Return the [x, y] coordinate for the center point of the cell that contains the specified text.  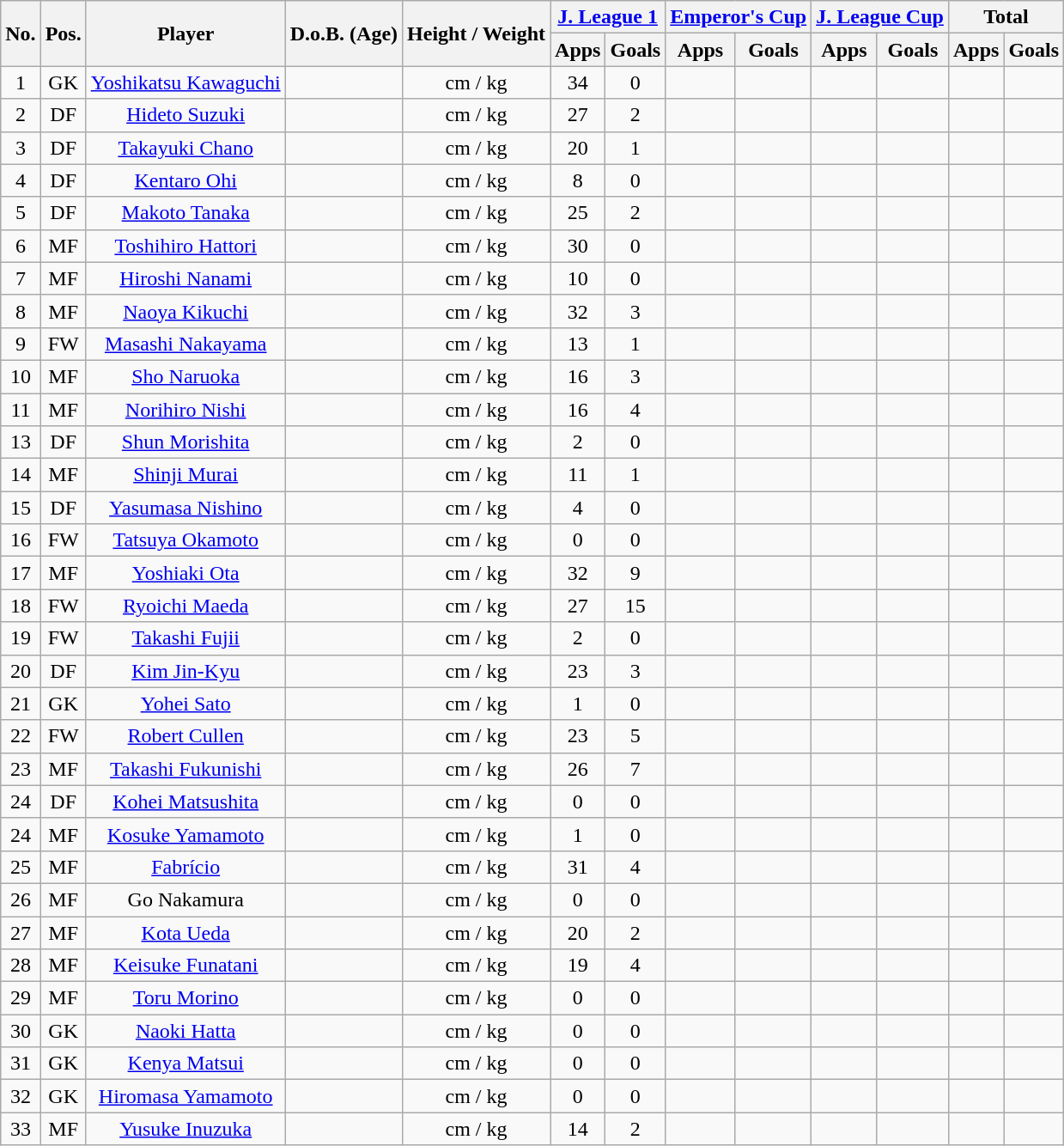
Kosuke Yamamoto [185, 834]
Kenya Matsui [185, 1064]
No. [21, 34]
Yoshiaki Ota [185, 573]
21 [21, 704]
Kentaro Ohi [185, 180]
22 [21, 736]
J. League Cup [880, 17]
Tatsuya Okamoto [185, 540]
Ryoichi Maeda [185, 606]
Kohei Matsushita [185, 802]
Fabrício [185, 867]
Hiroshi Nanami [185, 278]
Makoto Tanaka [185, 213]
D.o.B. (Age) [344, 34]
Pos. [64, 34]
6 [21, 246]
Emperor's Cup [739, 17]
17 [21, 573]
Keisuke Funatani [185, 966]
Go Nakamura [185, 899]
28 [21, 966]
Sho Naruoka [185, 376]
Takayuki Chano [185, 148]
Yohei Sato [185, 704]
Naoya Kikuchi [185, 311]
Takashi Fukunishi [185, 769]
Player [185, 34]
Norihiro Nishi [185, 410]
Yusuke Inuzuka [185, 1129]
Hiromasa Yamamoto [185, 1096]
Toru Morino [185, 998]
Masashi Nakayama [185, 344]
Yasumasa Nishino [185, 508]
Yoshikatsu Kawaguchi [185, 82]
Toshihiro Hattori [185, 246]
18 [21, 606]
Naoki Hatta [185, 1031]
Robert Cullen [185, 736]
Shun Morishita [185, 442]
34 [578, 82]
Total [1006, 17]
29 [21, 998]
J. League 1 [608, 17]
Kim Jin-Kyu [185, 671]
Height / Weight [477, 34]
33 [21, 1129]
Hideto Suzuki [185, 115]
Takashi Fujii [185, 638]
Kota Ueda [185, 932]
Shinji Murai [185, 475]
